Output the (x, y) coordinate of the center of the cell containing the given text.  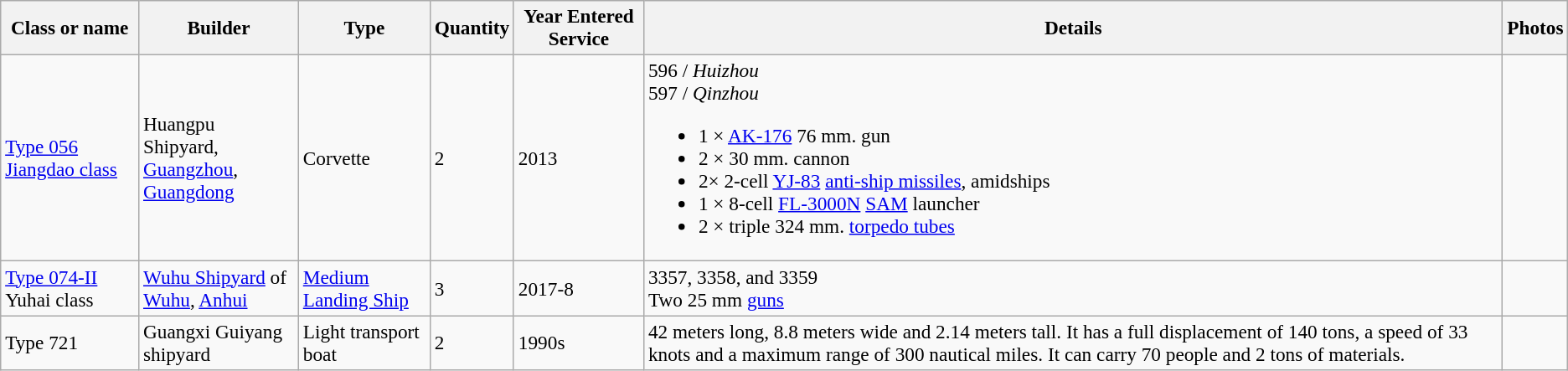
Type (364, 27)
2013 (578, 157)
Medium Landing Ship (364, 288)
Corvette (364, 157)
3 (472, 288)
Class or name (70, 27)
Wuhu Shipyard of Wuhu, Anhui (219, 288)
Type 074-II Yuhai class (70, 288)
Details (1074, 27)
Year Entered Service (578, 27)
Huangpu Shipyard, Guangzhou, Guangdong (219, 157)
1990s (578, 342)
2017-8 (578, 288)
Builder (219, 27)
Guangxi Guiyang shipyard (219, 342)
Quantity (472, 27)
Light transport boat (364, 342)
Photos (1535, 27)
3357, 3358, and 3359Two 25 mm guns (1074, 288)
Type 056 Jiangdao class (70, 157)
Type 721 (70, 342)
